Identify which cell holds the provided text, then report its (x, y) central coordinate. 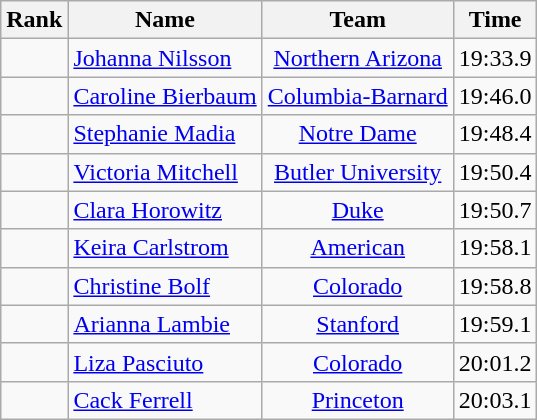
19:50.4 (495, 172)
20:03.1 (495, 400)
19:48.4 (495, 134)
Keira Carlstrom (165, 248)
American (358, 248)
19:33.9 (495, 58)
Stanford (358, 324)
20:01.2 (495, 362)
Team (358, 20)
Caroline Bierbaum (165, 96)
Clara Horowitz (165, 210)
Cack Ferrell (165, 400)
Time (495, 20)
Name (165, 20)
Columbia-Barnard (358, 96)
Christine Bolf (165, 286)
19:50.7 (495, 210)
19:59.1 (495, 324)
Duke (358, 210)
Johanna Nilsson (165, 58)
Arianna Lambie (165, 324)
Victoria Mitchell (165, 172)
Liza Pasciuto (165, 362)
19:58.1 (495, 248)
19:46.0 (495, 96)
Northern Arizona (358, 58)
Rank (34, 20)
19:58.8 (495, 286)
Stephanie Madia (165, 134)
Notre Dame (358, 134)
Princeton (358, 400)
Butler University (358, 172)
